Extract the [x, y] coordinate from the center of the cell holding the provided text.  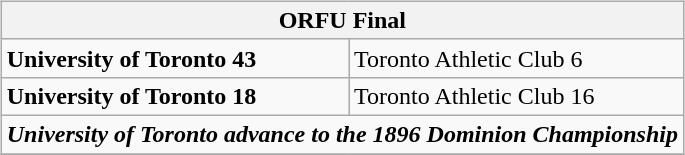
ORFU Final [342, 20]
University of Toronto 18 [174, 96]
Toronto Athletic Club 16 [516, 96]
University of Toronto advance to the 1896 Dominion Championship [342, 134]
University of Toronto 43 [174, 58]
Toronto Athletic Club 6 [516, 58]
